Locate the cell with the specified text and output its (x, y) center coordinate. 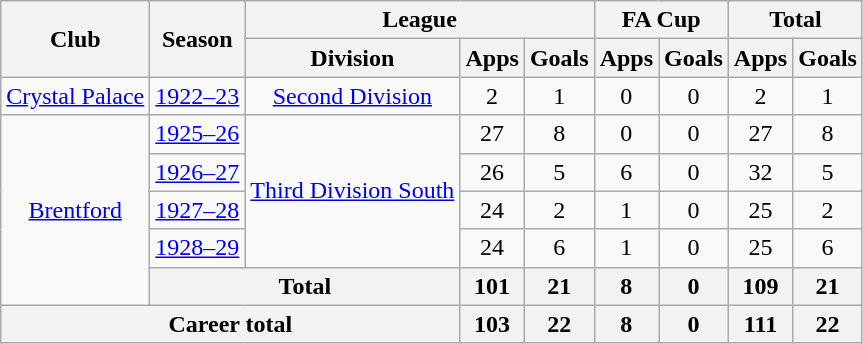
1927–28 (198, 210)
Season (198, 39)
Second Division (352, 96)
26 (492, 172)
32 (760, 172)
101 (492, 286)
103 (492, 324)
Brentford (76, 210)
1922–23 (198, 96)
1926–27 (198, 172)
Club (76, 39)
Division (352, 58)
109 (760, 286)
Crystal Palace (76, 96)
Career total (230, 324)
FA Cup (661, 20)
Third Division South (352, 191)
1925–26 (198, 134)
League (420, 20)
111 (760, 324)
1928–29 (198, 248)
